Return (x, y) of the center of cell containing provided text 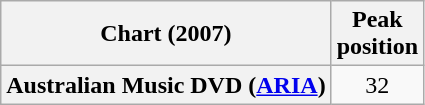
Peakposition (377, 34)
32 (377, 85)
Chart (2007) (166, 34)
Australian Music DVD (ARIA) (166, 85)
